Output the (x, y) coordinate of the center of the cell containing the given text.  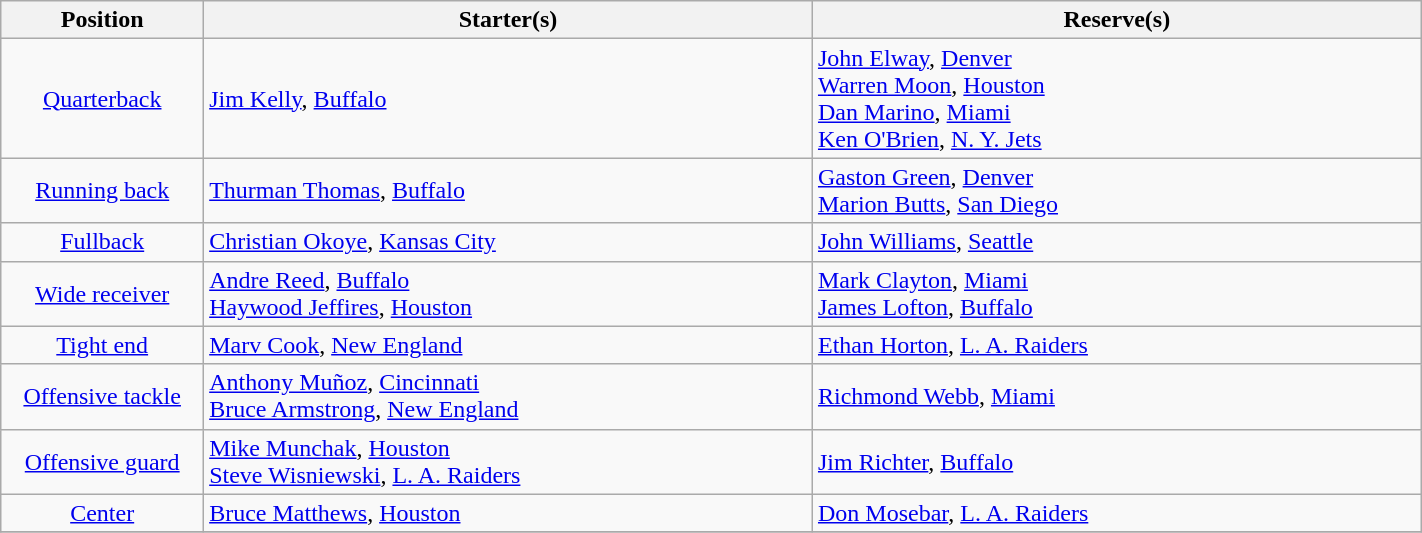
Bruce Matthews, Houston (508, 513)
Ethan Horton, L. A. Raiders (1116, 345)
Marv Cook, New England (508, 345)
John Williams, Seattle (1116, 242)
Wide receiver (102, 294)
Thurman Thomas, Buffalo (508, 190)
Fullback (102, 242)
Richmond Webb, Miami (1116, 396)
John Elway, Denver Warren Moon, Houston Dan Marino, Miami Ken O'Brien, N. Y. Jets (1116, 98)
Reserve(s) (1116, 20)
Mike Munchak, Houston Steve Wisniewski, L. A. Raiders (508, 462)
Gaston Green, Denver Marion Butts, San Diego (1116, 190)
Andre Reed, Buffalo Haywood Jeffires, Houston (508, 294)
Don Mosebar, L. A. Raiders (1116, 513)
Position (102, 20)
Quarterback (102, 98)
Tight end (102, 345)
Running back (102, 190)
Christian Okoye, Kansas City (508, 242)
Starter(s) (508, 20)
Center (102, 513)
Offensive guard (102, 462)
Mark Clayton, Miami James Lofton, Buffalo (1116, 294)
Anthony Muñoz, Cincinnati Bruce Armstrong, New England (508, 396)
Jim Richter, Buffalo (1116, 462)
Offensive tackle (102, 396)
Jim Kelly, Buffalo (508, 98)
